Detect which cell encompasses the target text, then output its (X, Y) center coordinate. 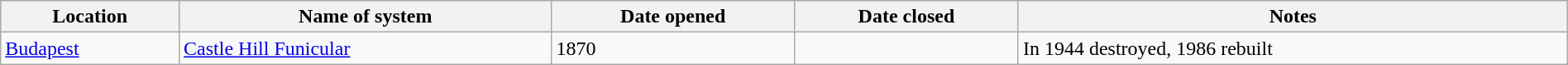
Castle Hill Funicular (366, 48)
Budapest (90, 48)
Notes (1293, 17)
Date opened (673, 17)
Date closed (906, 17)
Name of system (366, 17)
1870 (673, 48)
In 1944 destroyed, 1986 rebuilt (1293, 48)
Location (90, 17)
